Output the (x, y) coordinate of the center of the cell containing the given text.  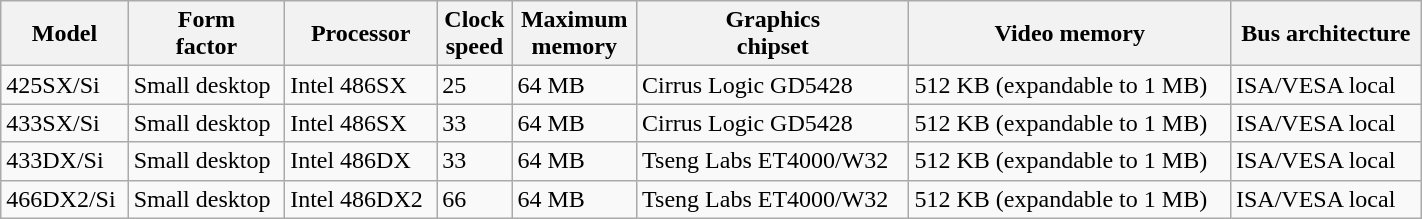
Bus architecture (1326, 34)
466DX2/Si (64, 199)
66 (474, 199)
Video memory (1070, 34)
Model (64, 34)
425SX/Si (64, 85)
Formfactor (206, 34)
25 (474, 85)
433SX/Si (64, 123)
Graphicschipset (773, 34)
Clockspeed (474, 34)
Intel 486DX (361, 161)
433DX/Si (64, 161)
Intel 486DX2 (361, 199)
Maximummemory (574, 34)
Processor (361, 34)
